Capture the cell that displays the provided text and extract its (X, Y) central coordinate. 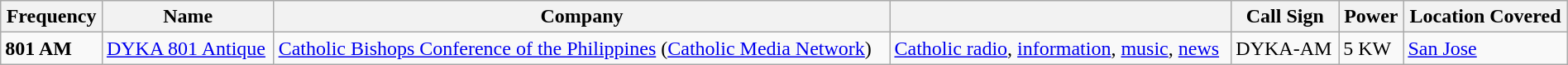
Name (188, 17)
Frequency (51, 17)
801 AM (51, 48)
San Jose (1485, 48)
Power (1371, 17)
5 KW (1371, 48)
DYKA-AM (1285, 48)
Call Sign (1285, 17)
Catholic radio, information, music, news (1060, 48)
Catholic Bishops Conference of the Philippines (Catholic Media Network) (582, 48)
DYKA 801 Antique (188, 48)
Company (582, 17)
Location Covered (1485, 17)
